Return the [X, Y] coordinate for the center point of the cell that contains the specified text.  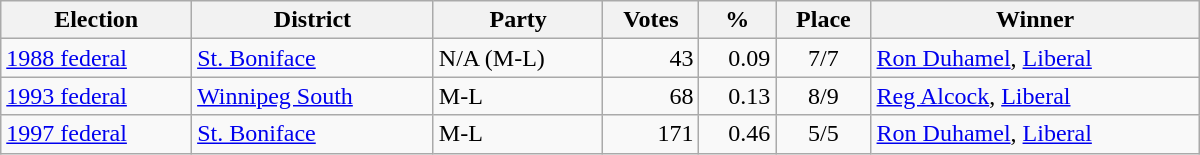
Winner [1035, 20]
0.46 [738, 134]
8/9 [824, 96]
0.09 [738, 58]
Election [96, 20]
171 [651, 134]
N/A (M-L) [518, 58]
7/7 [824, 58]
1988 federal [96, 58]
District [313, 20]
5/5 [824, 134]
Place [824, 20]
68 [651, 96]
0.13 [738, 96]
Reg Alcock, Liberal [1035, 96]
% [738, 20]
Party [518, 20]
43 [651, 58]
1997 federal [96, 134]
Votes [651, 20]
1993 federal [96, 96]
Winnipeg South [313, 96]
